Search for the cell housing the specified text and yield its [x, y] center coordinate. 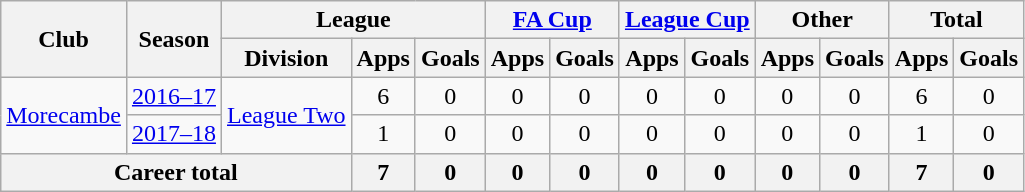
Season [174, 39]
League Cup [687, 20]
Morecambe [64, 115]
2016–17 [174, 96]
Division [286, 58]
Career total [176, 172]
Club [64, 39]
Other [822, 20]
League [353, 20]
Total [956, 20]
2017–18 [174, 134]
FA Cup [552, 20]
League Two [286, 115]
